Pinpoint the cell where the given text exists, returning its [x, y] midpoint coordinate. 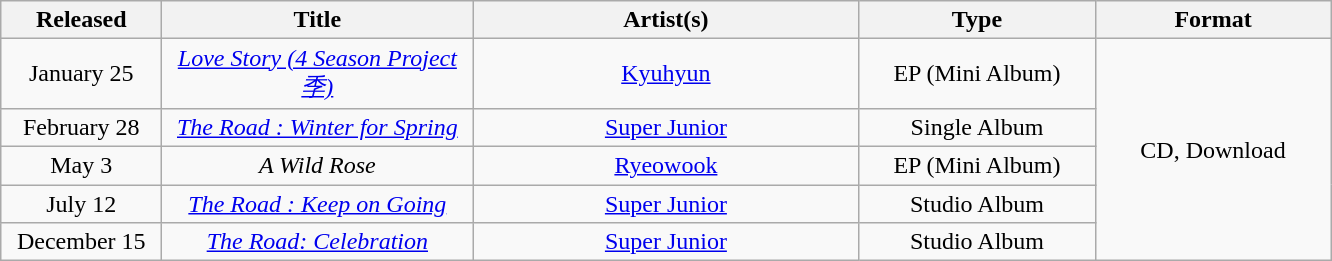
May 3 [82, 165]
January 25 [82, 74]
Single Album [977, 127]
February 28 [82, 127]
Ryeowook [666, 165]
July 12 [82, 203]
The Road : Winter for Spring [318, 127]
CD, Download [1213, 150]
Title [318, 20]
Artist(s) [666, 20]
December 15 [82, 242]
Love Story (4 Season Project 季) [318, 74]
The Road : Keep on Going [318, 203]
Released [82, 20]
The Road: Celebration [318, 242]
Kyuhyun [666, 74]
Type [977, 20]
Format [1213, 20]
A Wild Rose [318, 165]
